Determine the [x, y] coordinate at the center of the cell enclosing the given text.  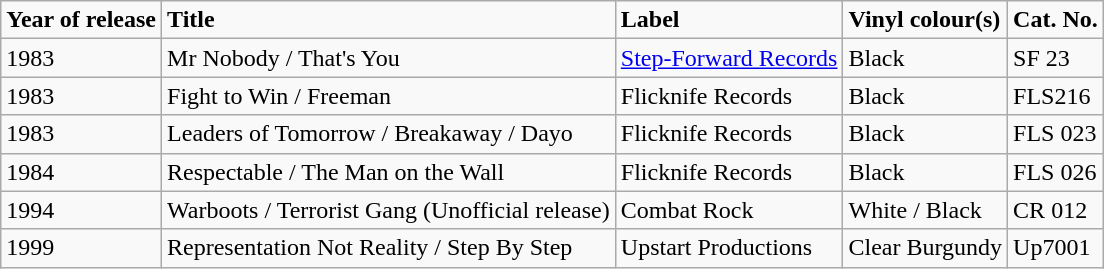
Step-Forward Records [729, 58]
Fight to Win / Freeman [389, 96]
Up7001 [1056, 248]
1994 [82, 210]
Mr Nobody / That's You [389, 58]
1999 [82, 248]
Cat. No. [1056, 20]
FLS216 [1056, 96]
Warboots / Terrorist Gang (Unofficial release) [389, 210]
Label [729, 20]
Combat Rock [729, 210]
CR 012 [1056, 210]
Vinyl colour(s) [926, 20]
Respectable / The Man on the Wall [389, 172]
SF 23 [1056, 58]
Upstart Productions [729, 248]
Representation Not Reality / Step By Step [389, 248]
Title [389, 20]
Year of release [82, 20]
White / Black [926, 210]
FLS 023 [1056, 134]
Clear Burgundy [926, 248]
FLS 026 [1056, 172]
1984 [82, 172]
Leaders of Tomorrow / Breakaway / Dayo [389, 134]
